Locate the cell with the specified text and output its (X, Y) center coordinate. 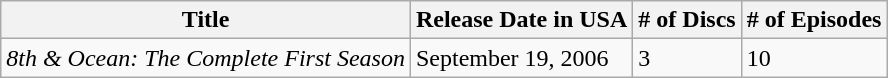
10 (814, 58)
Release Date in USA (521, 20)
3 (687, 58)
8th & Ocean: The Complete First Season (206, 58)
# of Discs (687, 20)
Title (206, 20)
# of Episodes (814, 20)
September 19, 2006 (521, 58)
